Output the (X, Y) coordinate of the center of the cell containing the given text.  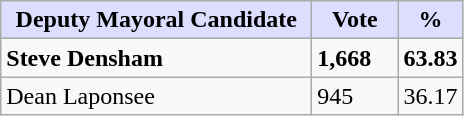
36.17 (430, 96)
Deputy Mayoral Candidate (156, 20)
945 (355, 96)
1,668 (355, 58)
Vote (355, 20)
% (430, 20)
Steve Densham (156, 58)
Dean Laponsee (156, 96)
63.83 (430, 58)
